Extract the (X, Y) coordinate from the center of the cell holding the provided text.  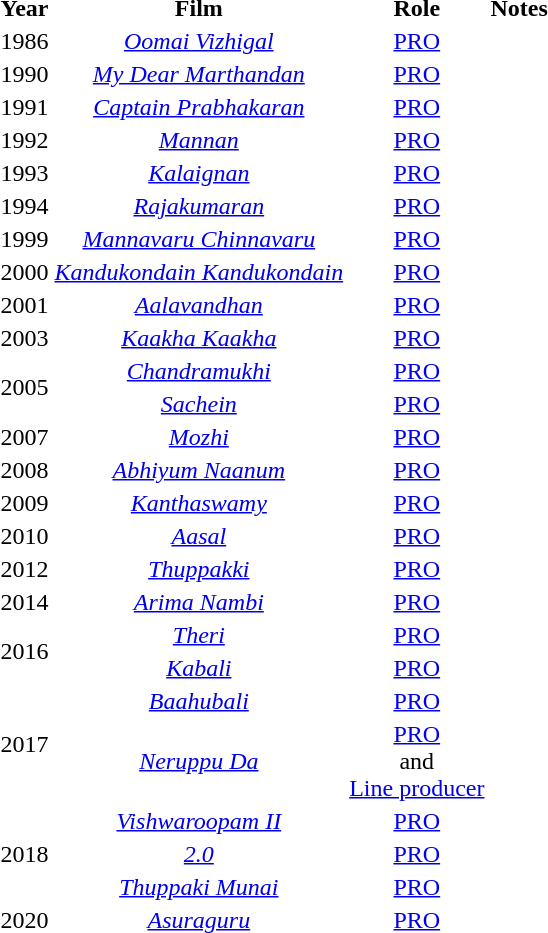
Baahubali (199, 701)
Kanthaswamy (199, 503)
Rajakumaran (199, 206)
Aalavandhan (199, 305)
Oomai Vizhigal (199, 41)
Thuppakki (199, 569)
Abhiyum Naanum (199, 470)
Theri (199, 635)
Captain Prabhakaran (199, 107)
Neruppu Da (199, 761)
PROandLine producer (417, 761)
Mozhi (199, 437)
My Dear Marthandan (199, 74)
Sachein (199, 404)
Kandukondain Kandukondain (199, 272)
Mannavaru Chinnavaru (199, 239)
Kalaignan (199, 173)
Chandramukhi (199, 371)
Thuppaki Munai (199, 887)
Vishwaroopam II (199, 821)
Kaakha Kaakha (199, 338)
Kabali (199, 668)
Aasal (199, 536)
Arima Nambi (199, 602)
Mannan (199, 140)
2.0 (199, 854)
